For the text-containing cell, return its midpoint in [X, Y] coordinate format. 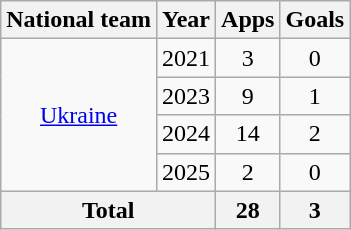
Ukraine [79, 115]
2025 [186, 172]
National team [79, 20]
Apps [248, 20]
2023 [186, 96]
2021 [186, 58]
2024 [186, 134]
1 [315, 96]
28 [248, 210]
9 [248, 96]
Total [108, 210]
Goals [315, 20]
Year [186, 20]
14 [248, 134]
